Find where the given text appears and provide that cell's center as [x, y] coordinate. 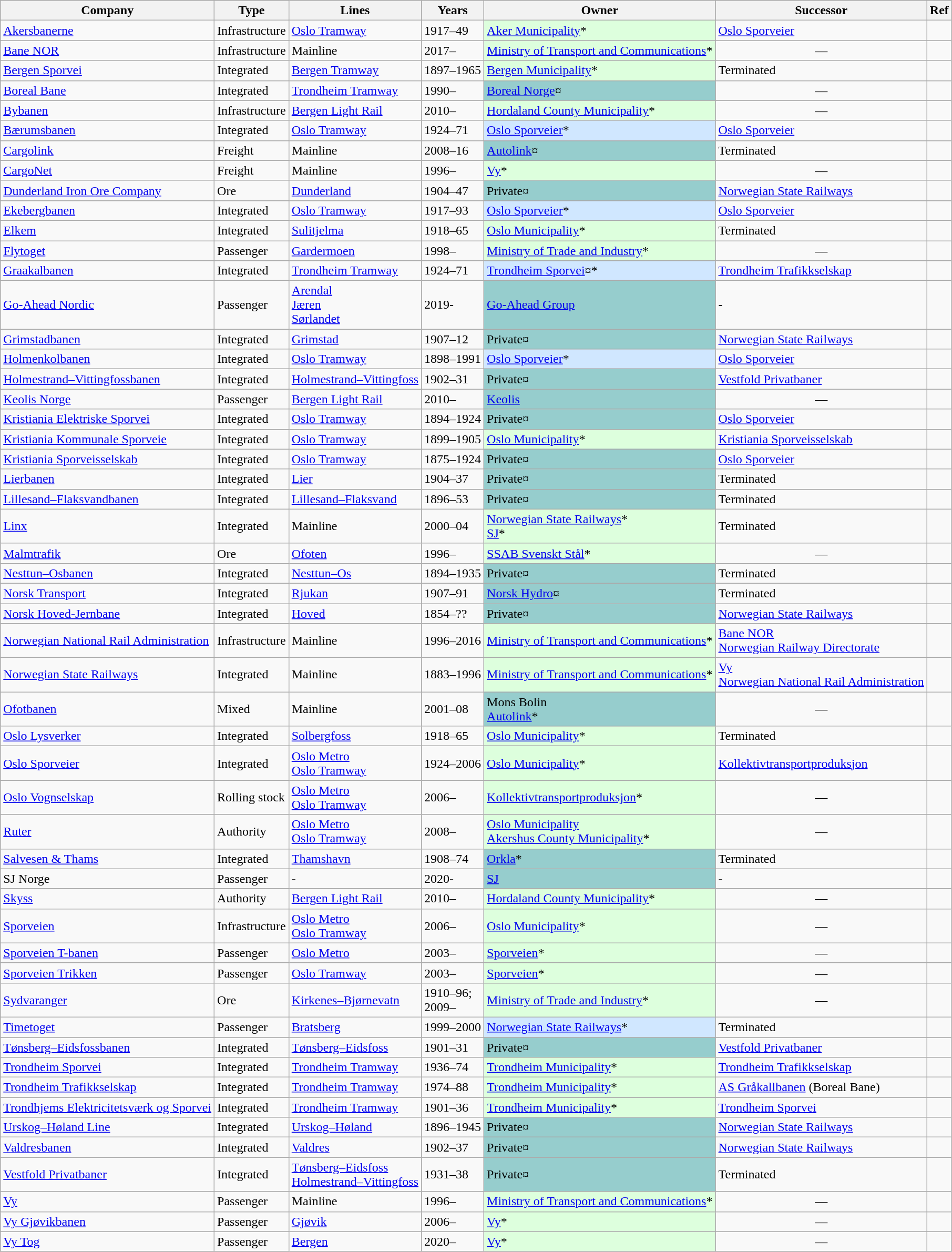
Holmenkolbanen [107, 359]
2020– [453, 1241]
1907–12 [453, 339]
Sydvaranger [107, 1000]
Vy Tog [107, 1241]
Owner [600, 11]
Bergen Municipality* [600, 70]
Nesttun–Os [355, 573]
Tønsberg–EidsfossHolmestrand–Vittingfoss [355, 1175]
1917–93 [453, 210]
Valdres [355, 1147]
Lines [355, 11]
Ofotbanen [107, 709]
Bergen Tramway [355, 70]
Norsk Hydro¤ [600, 593]
Bærumsbanen [107, 130]
1904–37 [453, 479]
Malmtrafik [107, 553]
Timetoget [107, 1027]
1904–47 [453, 190]
Grimstad [355, 339]
Norsk Transport [107, 593]
2019- [453, 305]
Tønsberg–Eidsfoss [355, 1047]
Lierbanen [107, 479]
Kollektivtransportproduksjon [821, 764]
Aker Municipality* [600, 30]
Ekebergbanen [107, 210]
Grimstadbanen [107, 339]
Solbergfoss [355, 736]
1931–38 [453, 1175]
Successor [821, 11]
Oslo Metro [355, 953]
Kirkenes–Bjørnevatn [355, 1000]
1896–53 [453, 499]
1974–88 [453, 1087]
Ofoten [355, 553]
Bergen [355, 1241]
Keolis Norge [107, 399]
CargoNet [107, 170]
Holmestrand–Vittingfossbanen [107, 379]
1894–1924 [453, 419]
Years [453, 11]
2008–16 [453, 150]
2001–08 [453, 709]
Norwegian National Rail Administration [107, 640]
Bratsberg [355, 1027]
1901–36 [453, 1107]
1924–2006 [453, 764]
Dunderland [355, 190]
Orkla* [600, 859]
Norsk Hoved-Jernbane [107, 614]
1902–31 [453, 379]
Autolink¤ [600, 150]
Oslo MunicipalityAkershus County Municipality* [600, 832]
Bergen Sporvei [107, 70]
1998– [453, 251]
Company [107, 11]
1898–1991 [453, 359]
Cargolink [107, 150]
Go-Ahead Group [600, 305]
1897–1965 [453, 70]
1875–1924 [453, 459]
1908–74 [453, 859]
AS Gråkallbanen (Boreal Bane) [821, 1087]
Vy Gjøvikbanen [107, 1222]
Keolis [600, 399]
Bybanen [107, 110]
2008– [453, 832]
Dunderland Iron Ore Company [107, 190]
Urskog–Høland [355, 1127]
Bane NOR Norwegian Railway Directorate [821, 640]
Urskog–Høland Line [107, 1127]
Kristiania Elektriske Sporvei [107, 419]
Norwegian State Railways* [600, 1027]
1936–74 [453, 1067]
1854–?? [453, 614]
Flytoget [107, 251]
2000–04 [453, 526]
Sulitjelma [355, 230]
Oslo Vognselskap [107, 797]
Rolling stock [252, 797]
Graakalbanen [107, 271]
Lillesand–Flaksvandbanen [107, 499]
Mixed [252, 709]
Ruter [107, 832]
Trondheim Sporvei¤* [600, 271]
1883–1996 [453, 675]
Skyss [107, 899]
Go-Ahead Nordic [107, 305]
Gjøvik [355, 1222]
Lier [355, 479]
Valdresbanen [107, 1147]
Lillesand–Flaksvand [355, 499]
2017– [453, 50]
Hoved [355, 614]
Kollektivtransportproduksjon* [600, 797]
1899–1905 [453, 439]
Salvesen & Thams [107, 859]
Akersbanerne [107, 30]
SJ [600, 879]
Tønsberg–Eidsfossbanen [107, 1047]
Trondhjems Elektricitetsværk og Sporvei [107, 1107]
Elkem [107, 230]
Ref [939, 11]
Mons BolinAutolink* [600, 709]
Type [252, 11]
1907–91 [453, 593]
1902–37 [453, 1147]
VyNorwegian National Rail Administration [821, 675]
Rjukan [355, 593]
SSAB Svenskt Stål* [600, 553]
1990– [453, 90]
1996–2016 [453, 640]
Norwegian State Railways*SJ* [600, 526]
Sporveien T-banen [107, 953]
Sporveien Trikken [107, 973]
Kristiania Kommunale Sporveie [107, 439]
2020- [453, 879]
Sporveien [107, 925]
Nesttun–Osbanen [107, 573]
Bane NOR [107, 50]
1894–1935 [453, 573]
Boreal Bane [107, 90]
Holmestrand–Vittingfoss [355, 379]
Boreal Norge¤ [600, 90]
1896–1945 [453, 1127]
ArendalJærenSørlandet [355, 305]
1910–96;2009– [453, 1000]
1901–31 [453, 1047]
Linx [107, 526]
Thamshavn [355, 859]
1917–49 [453, 30]
SJ Norge [107, 879]
Gardermoen [355, 251]
Vy [107, 1202]
1999–2000 [453, 1027]
Oslo Lysverker [107, 736]
